Search for the cell housing the specified text and yield its [X, Y] center coordinate. 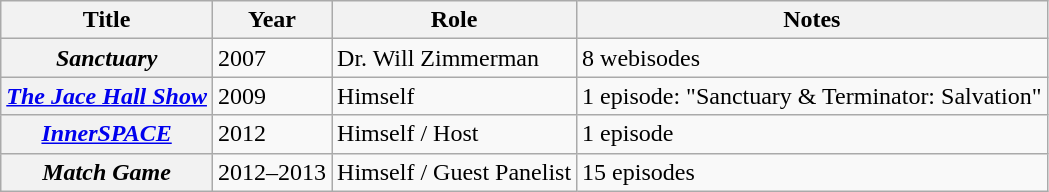
2012–2013 [272, 172]
1 episode [812, 134]
The Jace Hall Show [107, 96]
Himself / Guest Panelist [454, 172]
15 episodes [812, 172]
Match Game [107, 172]
Sanctuary [107, 58]
Himself / Host [454, 134]
Title [107, 20]
Dr. Will Zimmerman [454, 58]
8 webisodes [812, 58]
Year [272, 20]
Himself [454, 96]
2009 [272, 96]
Role [454, 20]
InnerSPACE [107, 134]
Notes [812, 20]
2012 [272, 134]
2007 [272, 58]
1 episode: "Sanctuary & Terminator: Salvation" [812, 96]
